Output the [X, Y] coordinate of the center of the cell containing the given text.  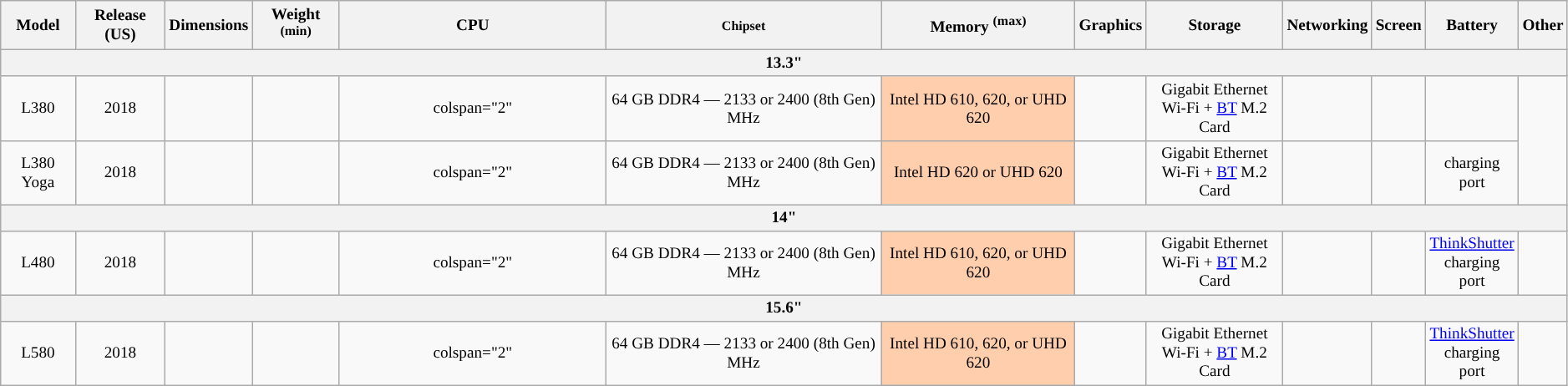
15.6" [784, 308]
Release (US) [120, 25]
14" [784, 218]
Model [38, 25]
Screen [1398, 25]
Dimensions [209, 25]
Graphics [1111, 25]
13.3" [784, 63]
Battery [1472, 25]
Memory (max) [978, 25]
L580 [38, 353]
Other [1543, 25]
L380 [38, 109]
charging port [1472, 172]
L480 [38, 262]
Weight (min) [296, 25]
L380 Yoga [38, 172]
CPU [473, 25]
Storage [1215, 25]
Intel HD 620 or UHD 620 [978, 172]
Networking [1327, 25]
Chipset [743, 25]
